Extract the [X, Y] coordinate from the center of the cell holding the provided text.  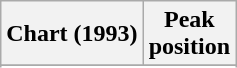
Peak position [189, 34]
Chart (1993) [72, 34]
